Provide the (X, Y) coordinate of the cell's center where the given text is located.  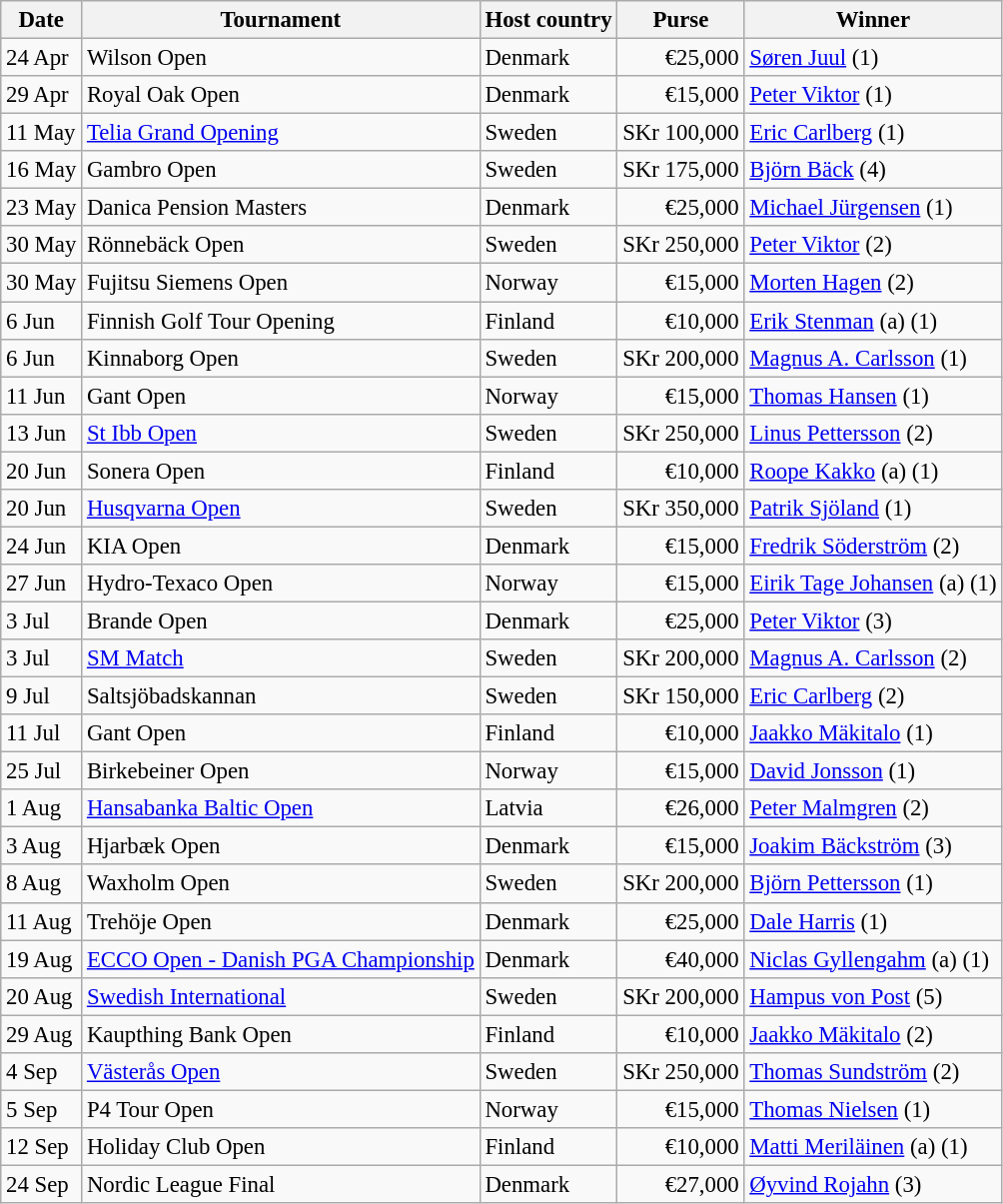
24 Apr (42, 58)
Peter Viktor (3) (873, 620)
Thomas Hansen (1) (873, 396)
SKr 175,000 (681, 170)
4 Sep (42, 1072)
€40,000 (681, 959)
8 Aug (42, 884)
Rönnebäck Open (282, 245)
Hjarbæk Open (282, 846)
Date (42, 20)
Fredrik Söderström (2) (873, 546)
Kaupthing Bank Open (282, 1034)
Saltsjöbadskannan (282, 696)
Magnus A. Carlsson (2) (873, 658)
Trehöje Open (282, 921)
29 Apr (42, 95)
Nordic League Final (282, 1184)
Roope Kakko (a) (1) (873, 471)
Telia Grand Opening (282, 133)
Dale Harris (1) (873, 921)
Winner (873, 20)
Linus Pettersson (2) (873, 433)
16 May (42, 170)
Holiday Club Open (282, 1147)
Hydro-Texaco Open (282, 584)
Gambro Open (282, 170)
Finnish Golf Tour Opening (282, 321)
SKr 150,000 (681, 696)
Sonera Open (282, 471)
Hampus von Post (5) (873, 996)
Wilson Open (282, 58)
Jaakko Mäkitalo (1) (873, 733)
P4 Tour Open (282, 1109)
5 Sep (42, 1109)
David Jonsson (1) (873, 771)
Purse (681, 20)
Øyvind Rojahn (3) (873, 1184)
SKr 350,000 (681, 509)
3 Aug (42, 846)
Tournament (282, 20)
Peter Malmgren (2) (873, 808)
Royal Oak Open (282, 95)
Host country (548, 20)
27 Jun (42, 584)
Erik Stenman (a) (1) (873, 321)
Björn Pettersson (1) (873, 884)
€26,000 (681, 808)
Peter Viktor (1) (873, 95)
9 Jul (42, 696)
19 Aug (42, 959)
Kinnaborg Open (282, 358)
Joakim Bäckström (3) (873, 846)
Waxholm Open (282, 884)
11 Jun (42, 396)
12 Sep (42, 1147)
SM Match (282, 658)
Danica Pension Masters (282, 208)
29 Aug (42, 1034)
Eric Carlberg (1) (873, 133)
Latvia (548, 808)
Fujitsu Siemens Open (282, 283)
Birkebeiner Open (282, 771)
Niclas Gyllengahm (a) (1) (873, 959)
24 Jun (42, 546)
11 Aug (42, 921)
Eirik Tage Johansen (a) (1) (873, 584)
Matti Meriläinen (a) (1) (873, 1147)
Søren Juul (1) (873, 58)
Hansabanka Baltic Open (282, 808)
Magnus A. Carlsson (1) (873, 358)
€27,000 (681, 1184)
Jaakko Mäkitalo (2) (873, 1034)
13 Jun (42, 433)
Thomas Sundström (2) (873, 1072)
Eric Carlberg (2) (873, 696)
Patrik Sjöland (1) (873, 509)
1 Aug (42, 808)
Morten Hagen (2) (873, 283)
SKr 100,000 (681, 133)
23 May (42, 208)
Västerås Open (282, 1072)
Swedish International (282, 996)
Peter Viktor (2) (873, 245)
24 Sep (42, 1184)
Michael Jürgensen (1) (873, 208)
25 Jul (42, 771)
ECCO Open - Danish PGA Championship (282, 959)
Brande Open (282, 620)
KIA Open (282, 546)
Thomas Nielsen (1) (873, 1109)
Björn Bäck (4) (873, 170)
11 Jul (42, 733)
St Ibb Open (282, 433)
11 May (42, 133)
20 Aug (42, 996)
Husqvarna Open (282, 509)
